Return [x, y] of the center of cell containing provided text 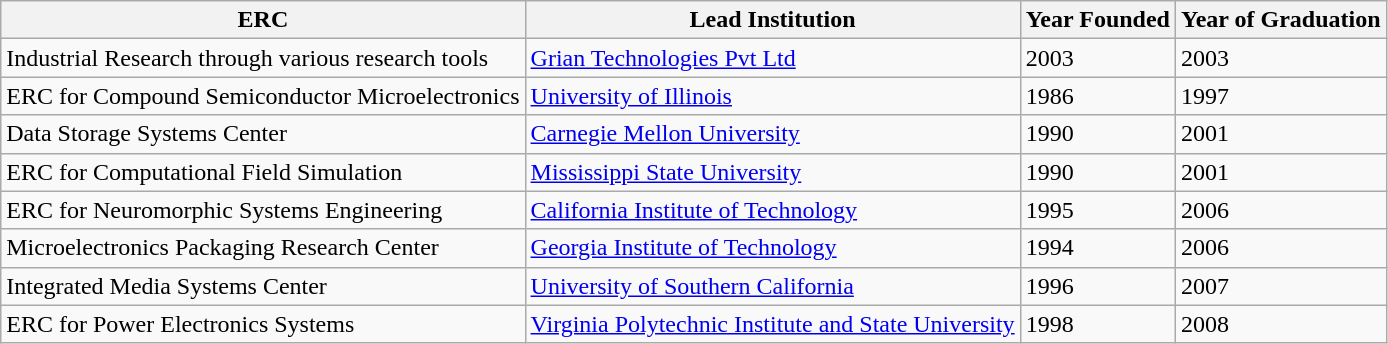
ERC for Compound Semiconductor Microelectronics [263, 96]
Mississippi State University [772, 172]
ERC for Neuromorphic Systems Engineering [263, 210]
2008 [1280, 324]
Year of Graduation [1280, 20]
1996 [1098, 286]
1997 [1280, 96]
Lead Institution [772, 20]
1994 [1098, 248]
ERC for Computational Field Simulation [263, 172]
ERC for Power Electronics Systems [263, 324]
Georgia Institute of Technology [772, 248]
Carnegie Mellon University [772, 134]
Integrated Media Systems Center [263, 286]
Data Storage Systems Center [263, 134]
2007 [1280, 286]
1986 [1098, 96]
1995 [1098, 210]
University of Illinois [772, 96]
Microelectronics Packaging Research Center [263, 248]
1998 [1098, 324]
California Institute of Technology [772, 210]
Grian Technologies Pvt Ltd [772, 58]
Industrial Research through various research tools [263, 58]
ERC [263, 20]
Virginia Polytechnic Institute and State University [772, 324]
Year Founded [1098, 20]
University of Southern California [772, 286]
